For the text-containing cell, return its midpoint in [x, y] coordinate format. 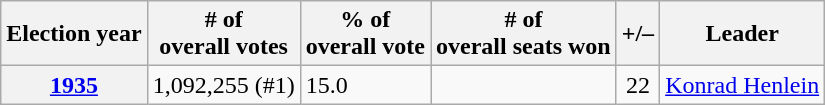
Election year [74, 34]
15.0 [365, 85]
# ofoverall votes [224, 34]
% ofoverall vote [365, 34]
Konrad Henlein [742, 85]
+/– [638, 34]
# ofoverall seats won [524, 34]
22 [638, 85]
1,092,255 (#1) [224, 85]
1935 [74, 85]
Leader [742, 34]
